Pinpoint the cell where the given text exists, returning its (X, Y) midpoint coordinate. 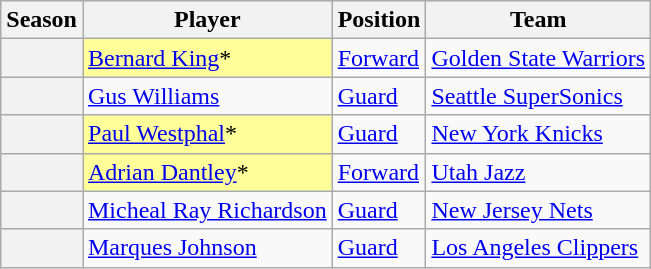
Micheal Ray Richardson (207, 210)
Gus Williams (207, 96)
Golden State Warriors (538, 58)
Player (207, 20)
Utah Jazz (538, 172)
Los Angeles Clippers (538, 248)
Adrian Dantley* (207, 172)
Paul Westphal* (207, 134)
Position (379, 20)
New Jersey Nets (538, 210)
New York Knicks (538, 134)
Seattle SuperSonics (538, 96)
Bernard King* (207, 58)
Season (42, 20)
Marques Johnson (207, 248)
Team (538, 20)
